Extract the (X, Y) coordinate from the center of the cell holding the provided text.  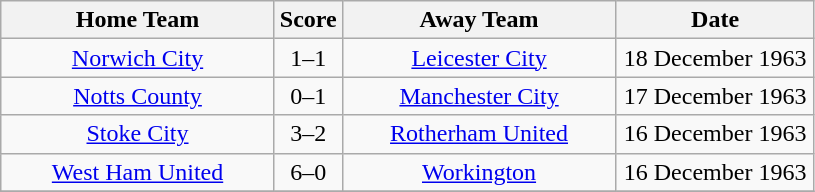
Manchester City (479, 96)
3–2 (308, 134)
Stoke City (138, 134)
Date (716, 20)
Home Team (138, 20)
West Ham United (138, 172)
17 December 1963 (716, 96)
Score (308, 20)
1–1 (308, 58)
Workington (479, 172)
6–0 (308, 172)
Away Team (479, 20)
18 December 1963 (716, 58)
Leicester City (479, 58)
0–1 (308, 96)
Norwich City (138, 58)
Notts County (138, 96)
Rotherham United (479, 134)
